Capture the cell that displays the provided text and extract its [X, Y] central coordinate. 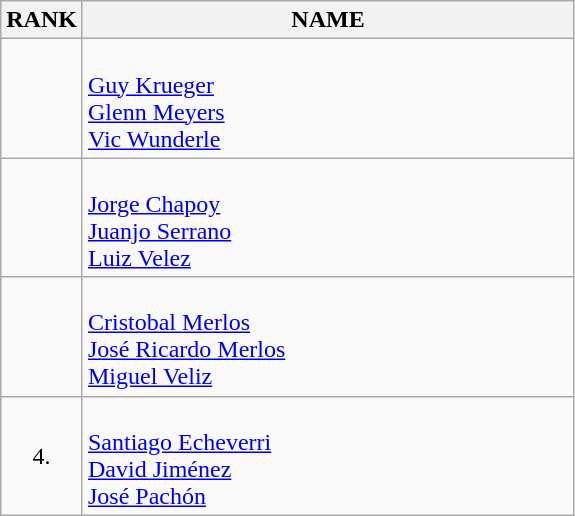
Santiago EcheverriDavid JiménezJosé Pachón [328, 456]
NAME [328, 20]
Guy KruegerGlenn MeyersVic Wunderle [328, 98]
RANK [42, 20]
Cristobal MerlosJosé Ricardo MerlosMiguel Veliz [328, 336]
Jorge ChapoyJuanjo SerranoLuiz Velez [328, 218]
4. [42, 456]
